Return [x, y] of the center of cell containing provided text 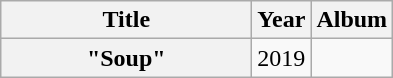
"Soup" [126, 58]
Album [352, 20]
Year [282, 20]
Title [126, 20]
2019 [282, 58]
